Return (x, y) of the center of cell containing provided text 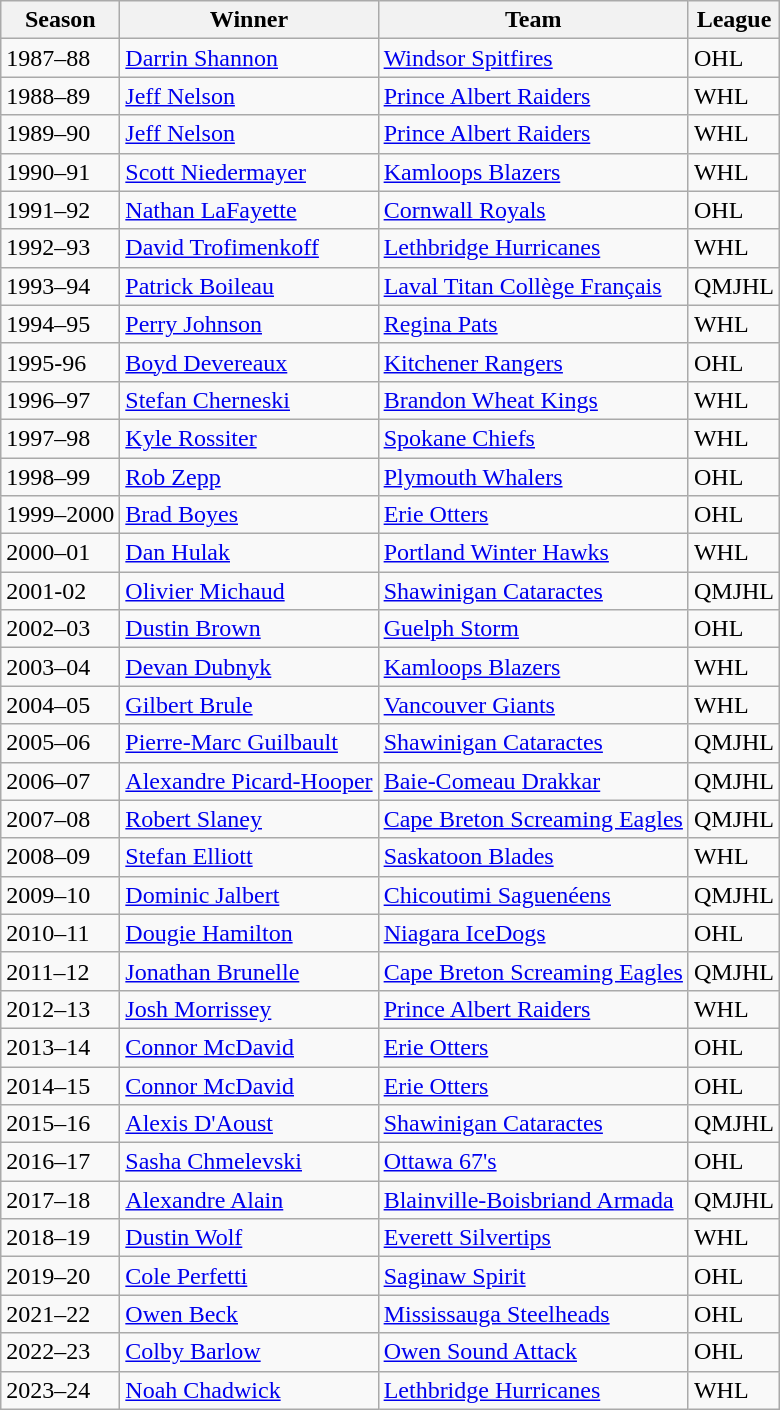
Season (60, 20)
Kitchener Rangers (533, 362)
Everett Silvertips (533, 1238)
Blainville-Boisbriand Armada (533, 1200)
Josh Morrissey (249, 1009)
Perry Johnson (249, 324)
Noah Chadwick (249, 1390)
Olivier Michaud (249, 591)
Pierre-Marc Guilbault (249, 743)
Mississauga Steelheads (533, 1314)
Stefan Elliott (249, 857)
1994–95 (60, 324)
2003–04 (60, 667)
Vancouver Giants (533, 705)
Cole Perfetti (249, 1276)
2005–06 (60, 743)
Dougie Hamilton (249, 933)
1993–94 (60, 286)
Brandon Wheat Kings (533, 400)
2021–22 (60, 1314)
Niagara IceDogs (533, 933)
Dustin Wolf (249, 1238)
Patrick Boileau (249, 286)
Stefan Cherneski (249, 400)
Ottawa 67's (533, 1162)
Alexandre Picard-Hooper (249, 781)
Spokane Chiefs (533, 438)
2009–10 (60, 895)
Team (533, 20)
Rob Zepp (249, 477)
Baie-Comeau Drakkar (533, 781)
2013–14 (60, 1047)
Owen Sound Attack (533, 1352)
Regina Pats (533, 324)
Devan Dubnyk (249, 667)
2022–23 (60, 1352)
Nathan LaFayette (249, 210)
Boyd Devereaux (249, 362)
Kyle Rossiter (249, 438)
Dominic Jalbert (249, 895)
2011–12 (60, 971)
2001-02 (60, 591)
Laval Titan Collège Français (533, 286)
Sasha Chmelevski (249, 1162)
Portland Winter Hawks (533, 553)
1992–93 (60, 248)
Saskatoon Blades (533, 857)
Saginaw Spirit (533, 1276)
1998–99 (60, 477)
2017–18 (60, 1200)
Brad Boyes (249, 515)
1996–97 (60, 400)
2000–01 (60, 553)
1987–88 (60, 58)
1988–89 (60, 96)
2023–24 (60, 1390)
1989–90 (60, 134)
2012–13 (60, 1009)
2006–07 (60, 781)
2016–17 (60, 1162)
Colby Barlow (249, 1352)
2004–05 (60, 705)
1997–98 (60, 438)
2019–20 (60, 1276)
Guelph Storm (533, 629)
Alexandre Alain (249, 1200)
Alexis D'Aoust (249, 1124)
Scott Niedermayer (249, 172)
Chicoutimi Saguenéens (533, 895)
Robert Slaney (249, 819)
Darrin Shannon (249, 58)
2010–11 (60, 933)
1999–2000 (60, 515)
Cornwall Royals (533, 210)
2015–16 (60, 1124)
Plymouth Whalers (533, 477)
League (734, 20)
Gilbert Brule (249, 705)
1991–92 (60, 210)
2007–08 (60, 819)
Winner (249, 20)
2018–19 (60, 1238)
Dan Hulak (249, 553)
1990–91 (60, 172)
Windsor Spitfires (533, 58)
Dustin Brown (249, 629)
2008–09 (60, 857)
2002–03 (60, 629)
1995-96 (60, 362)
2014–15 (60, 1085)
Owen Beck (249, 1314)
David Trofimenkoff (249, 248)
Jonathan Brunelle (249, 971)
